Capture the cell that displays the provided text and extract its (X, Y) central coordinate. 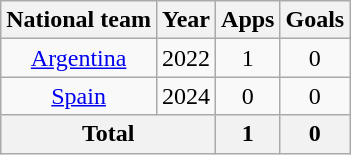
Argentina (79, 58)
National team (79, 20)
Spain (79, 96)
Apps (248, 20)
2024 (186, 96)
Goals (315, 20)
2022 (186, 58)
Total (108, 134)
Year (186, 20)
